For the text-containing cell, return its midpoint in (X, Y) coordinate format. 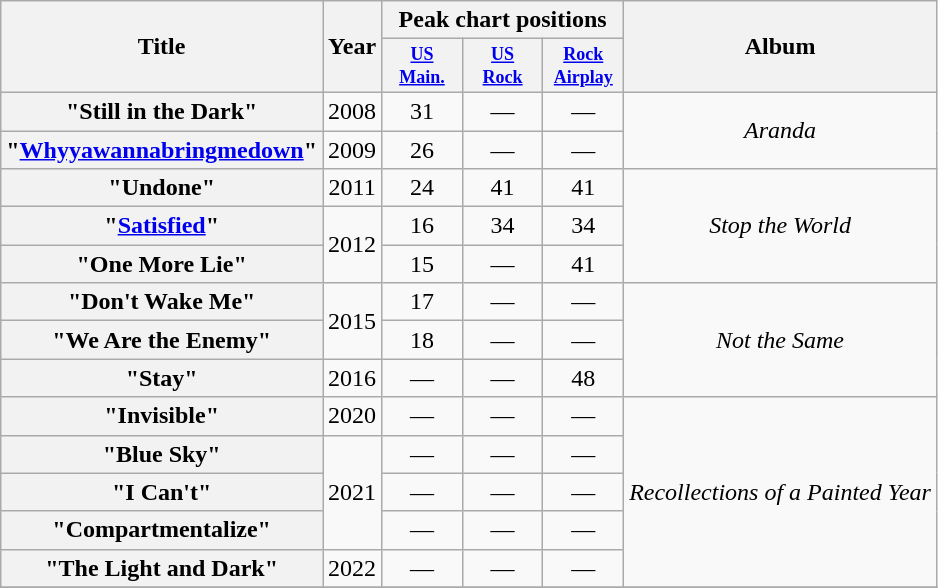
"Invisible" (162, 416)
16 (422, 226)
2015 (352, 321)
Stop the World (780, 226)
31 (422, 111)
"Undone" (162, 188)
"One More Lie" (162, 264)
RockAirplay (584, 66)
26 (422, 150)
Year (352, 47)
Album (780, 47)
"We Are the Enemy" (162, 340)
2022 (352, 568)
2009 (352, 150)
Aranda (780, 130)
2012 (352, 245)
2016 (352, 378)
Title (162, 47)
24 (422, 188)
17 (422, 302)
2008 (352, 111)
2021 (352, 492)
18 (422, 340)
"Compartmentalize" (162, 530)
"Don't Wake Me" (162, 302)
"Satisfied" (162, 226)
2011 (352, 188)
"I Can't" (162, 492)
"Still in the Dark" (162, 111)
"The Light and Dark" (162, 568)
USMain. (422, 66)
2020 (352, 416)
USRock (502, 66)
15 (422, 264)
Peak chart positions (503, 20)
Recollections of a Painted Year (780, 492)
"Blue Sky" (162, 454)
"Stay" (162, 378)
Not the Same (780, 340)
"Whyyawannabringmedown" (162, 150)
48 (584, 378)
